Provide the [x, y] coordinate of the cell's center where the given text is located.  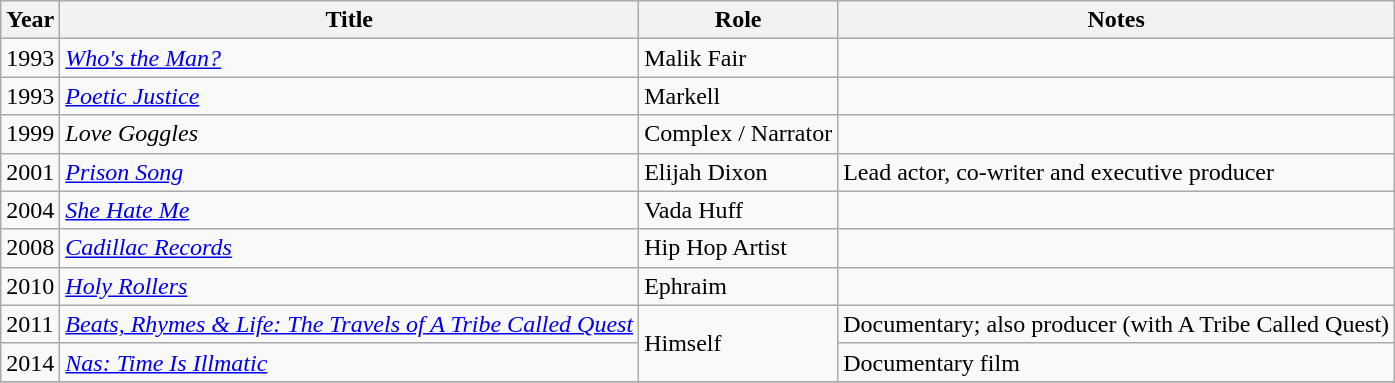
2004 [30, 210]
2010 [30, 286]
Nas: Time Is Illmatic [350, 362]
Role [738, 20]
She Hate Me [350, 210]
2008 [30, 248]
Markell [738, 96]
Lead actor, co-writer and executive producer [1116, 172]
Documentary; also producer (with A Tribe Called Quest) [1116, 324]
Love Goggles [350, 134]
Hip Hop Artist [738, 248]
Complex / Narrator [738, 134]
Himself [738, 343]
2011 [30, 324]
Prison Song [350, 172]
Poetic Justice [350, 96]
Beats, Rhymes & Life: The Travels of A Tribe Called Quest [350, 324]
Vada Huff [738, 210]
Holy Rollers [350, 286]
Notes [1116, 20]
1999 [30, 134]
Title [350, 20]
Cadillac Records [350, 248]
2001 [30, 172]
Documentary film [1116, 362]
Who's the Man? [350, 58]
2014 [30, 362]
Malik Fair [738, 58]
Ephraim [738, 286]
Elijah Dixon [738, 172]
Year [30, 20]
